Locate the cell with the specified text and output its [x, y] center coordinate. 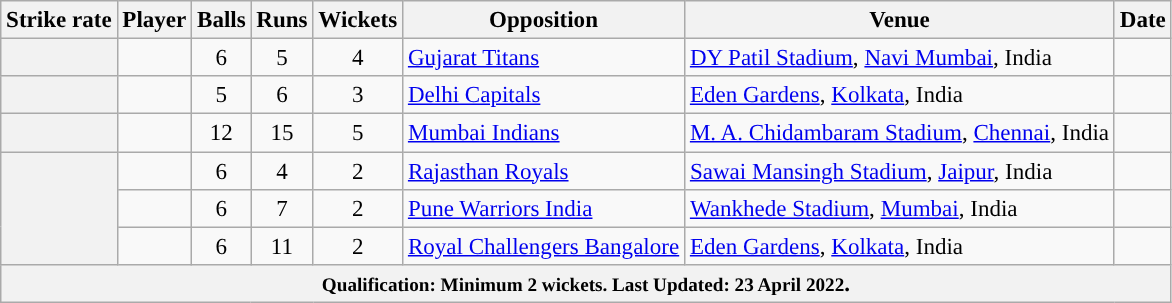
Pune Warriors India [544, 209]
Wickets [358, 20]
Sawai Mansingh Stadium, Jaipur, India [900, 171]
7 [282, 209]
Opposition [544, 20]
11 [282, 246]
Qualification: Minimum 2 wickets. Last Updated: 23 April 2022. [586, 284]
Mumbai Indians [544, 133]
Venue [900, 20]
Wankhede Stadium, Mumbai, India [900, 209]
3 [358, 95]
Delhi Capitals [544, 95]
12 [222, 133]
M. A. Chidambaram Stadium, Chennai, India [900, 133]
Strike rate [59, 20]
Rajasthan Royals [544, 171]
DY Patil Stadium, Navi Mumbai, India [900, 58]
15 [282, 133]
Player [154, 20]
Balls [222, 20]
Runs [282, 20]
Date [1142, 20]
Royal Challengers Bangalore [544, 246]
Gujarat Titans [544, 58]
